Return the [x, y] coordinate for the center point of the cell that contains the specified text.  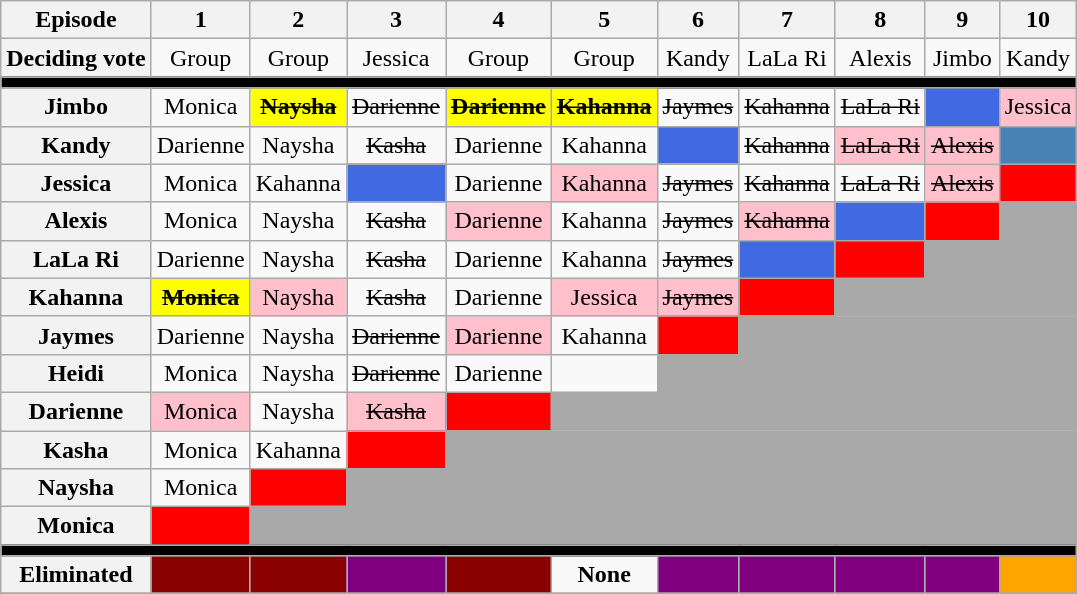
Episode [76, 20]
Heidi [76, 373]
3 [396, 20]
2 [298, 20]
9 [962, 20]
1 [200, 20]
8 [880, 20]
5 [604, 20]
None [604, 575]
7 [787, 20]
6 [698, 20]
Eliminated [76, 575]
4 [499, 20]
Deciding vote [76, 58]
10 [1038, 20]
